From the cell containing the given text, extract its center point as (X, Y) coordinate. 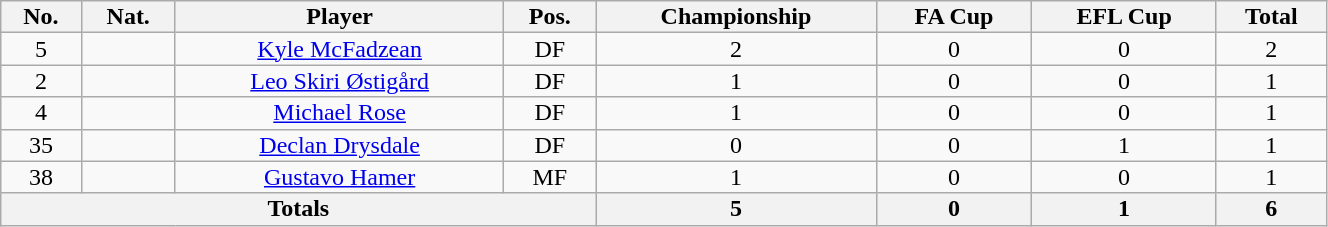
4 (41, 113)
Championship (736, 17)
6 (1271, 209)
Total (1271, 17)
35 (41, 145)
38 (41, 177)
EFL Cup (1124, 17)
No. (41, 17)
Michael Rose (340, 113)
Leo Skiri Østigård (340, 81)
Totals (298, 209)
Player (340, 17)
Gustavo Hamer (340, 177)
Pos. (550, 17)
FA Cup (954, 17)
MF (550, 177)
Nat. (128, 17)
Kyle McFadzean (340, 49)
Declan Drysdale (340, 145)
